Search for the cell housing the specified text and yield its [x, y] center coordinate. 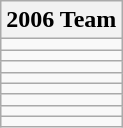
2006 Team [62, 20]
